Pinpoint the cell where the given text exists, returning its [x, y] midpoint coordinate. 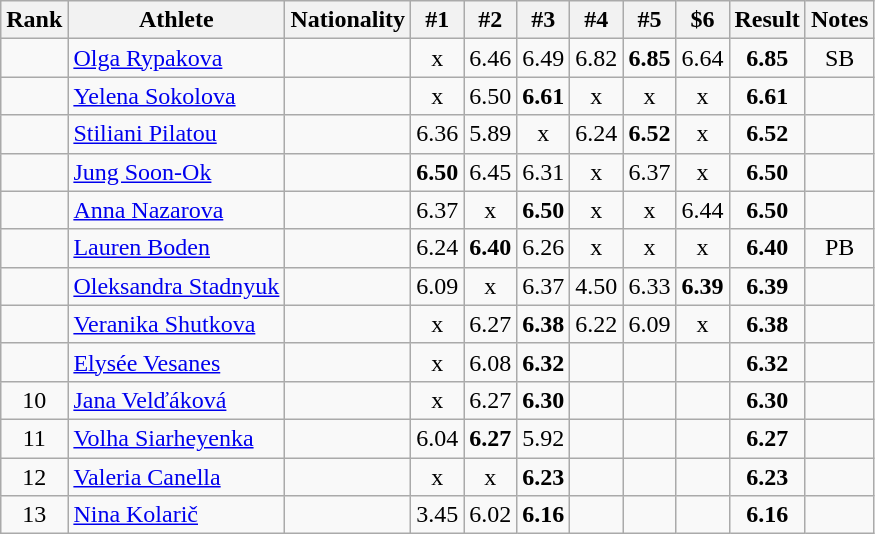
5.92 [544, 438]
Elysée Vesanes [176, 362]
Oleksandra Stadnyuk [176, 286]
SB [839, 58]
Lauren Boden [176, 248]
6.26 [544, 248]
Jana Velďáková [176, 400]
Nationality [348, 20]
4.50 [596, 286]
3.45 [438, 515]
PB [839, 248]
5.89 [490, 134]
11 [34, 438]
Stiliani Pilatou [176, 134]
6.08 [490, 362]
6.46 [490, 58]
$6 [702, 20]
Volha Siarheyenka [176, 438]
Veranika Shutkova [176, 324]
Notes [839, 20]
Olga Rypakova [176, 58]
Athlete [176, 20]
Jung Soon-Ok [176, 172]
6.36 [438, 134]
Nina Kolarič [176, 515]
6.49 [544, 58]
#1 [438, 20]
Rank [34, 20]
#4 [596, 20]
6.44 [702, 210]
6.82 [596, 58]
Yelena Sokolova [176, 96]
#5 [650, 20]
Valeria Canella [176, 477]
Result [767, 20]
6.04 [438, 438]
6.22 [596, 324]
10 [34, 400]
6.31 [544, 172]
6.02 [490, 515]
6.33 [650, 286]
6.64 [702, 58]
6.45 [490, 172]
12 [34, 477]
#2 [490, 20]
#3 [544, 20]
Anna Nazarova [176, 210]
13 [34, 515]
